Output the (x, y) coordinate of the center of the cell containing the given text.  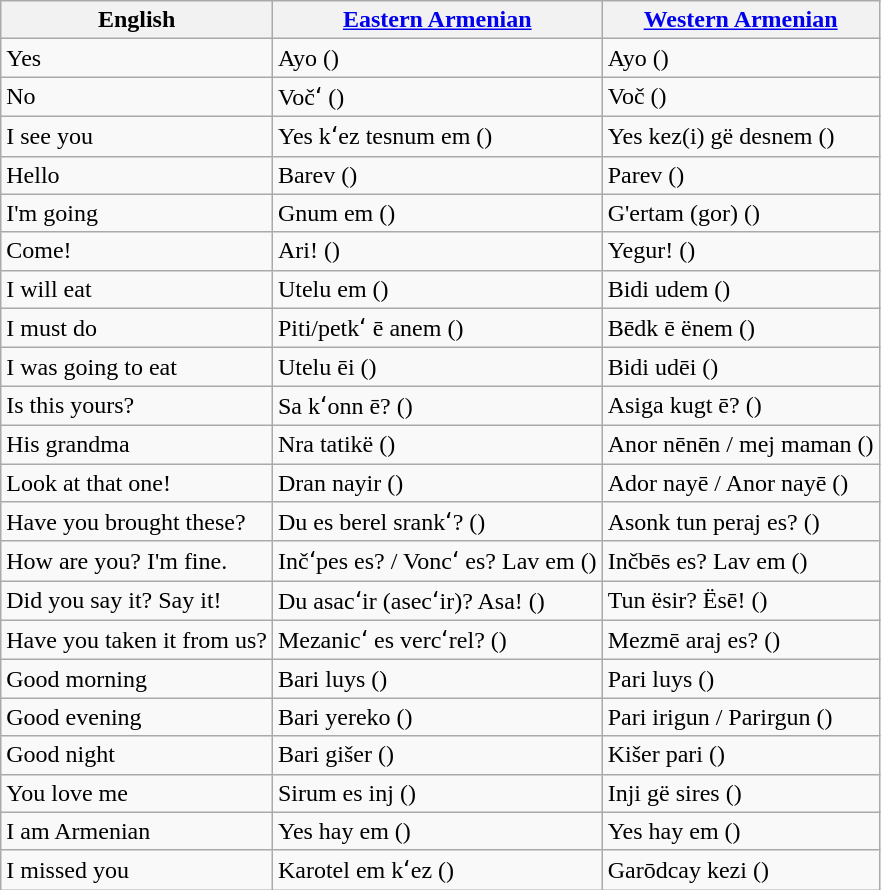
Dran nayir () (437, 483)
Good night (137, 755)
I will eat (137, 289)
Yes kʻez tesnum em () (437, 136)
Yegur! () (740, 251)
Sa kʻonn ē? () (437, 406)
Mezmē araj es? () (740, 640)
Good morning (137, 679)
Bēdk ē ënem () (740, 328)
I see you (137, 136)
Bari gišer () (437, 755)
Did you say it? Say it! (137, 601)
I missed you (137, 870)
Bidi udem () (740, 289)
Inčbēs es? Lav em () (740, 561)
Inji gë sires () (740, 793)
Ari! () (437, 251)
Pari luys () (740, 679)
I was going to eat (137, 367)
Yes (137, 58)
Utelu ēi () (437, 367)
English (137, 20)
Is this yours? (137, 406)
Look at that one! (137, 483)
I must do (137, 328)
Good evening (137, 717)
Hello (137, 175)
Garōdcay kezi () (740, 870)
Bidi udēi () (740, 367)
Asonk tun peraj es? () (740, 522)
His grandma (137, 444)
Mezanicʻ es vercʻrel? () (437, 640)
Du es berel srankʻ? () (437, 522)
Yes kez(i) gë desnem () (740, 136)
Gnum em () (437, 213)
Have you brought these? (137, 522)
Anor nēnēn / mej maman () (740, 444)
How are you? I'm fine. (137, 561)
I am Armenian (137, 831)
I'm going (137, 213)
Ador nayē / Anor nayē () (740, 483)
Eastern Armenian (437, 20)
Tun ësir? Ësē! () (740, 601)
Nra tatikë () (437, 444)
Inčʻpes es? / Voncʻ es? Lav em () (437, 561)
Bari luys () (437, 679)
Bari yereko () (437, 717)
Utelu em () (437, 289)
Come! (137, 251)
Parev () (740, 175)
Vočʻ () (437, 97)
Barev () (437, 175)
Karotel em kʻez () (437, 870)
Asiga kugt ē? () (740, 406)
No (137, 97)
Pari irigun / Parirgun () (740, 717)
Voč () (740, 97)
Sirum es inj () (437, 793)
You love me (137, 793)
Du asacʻir (asecʻir)? Asa! () (437, 601)
Western Armenian (740, 20)
Kišer pari () (740, 755)
Piti/petkʻ ē anem () (437, 328)
Have you taken it from us? (137, 640)
G'ertam (gor) () (740, 213)
